Search for the cell housing the specified text and yield its [x, y] center coordinate. 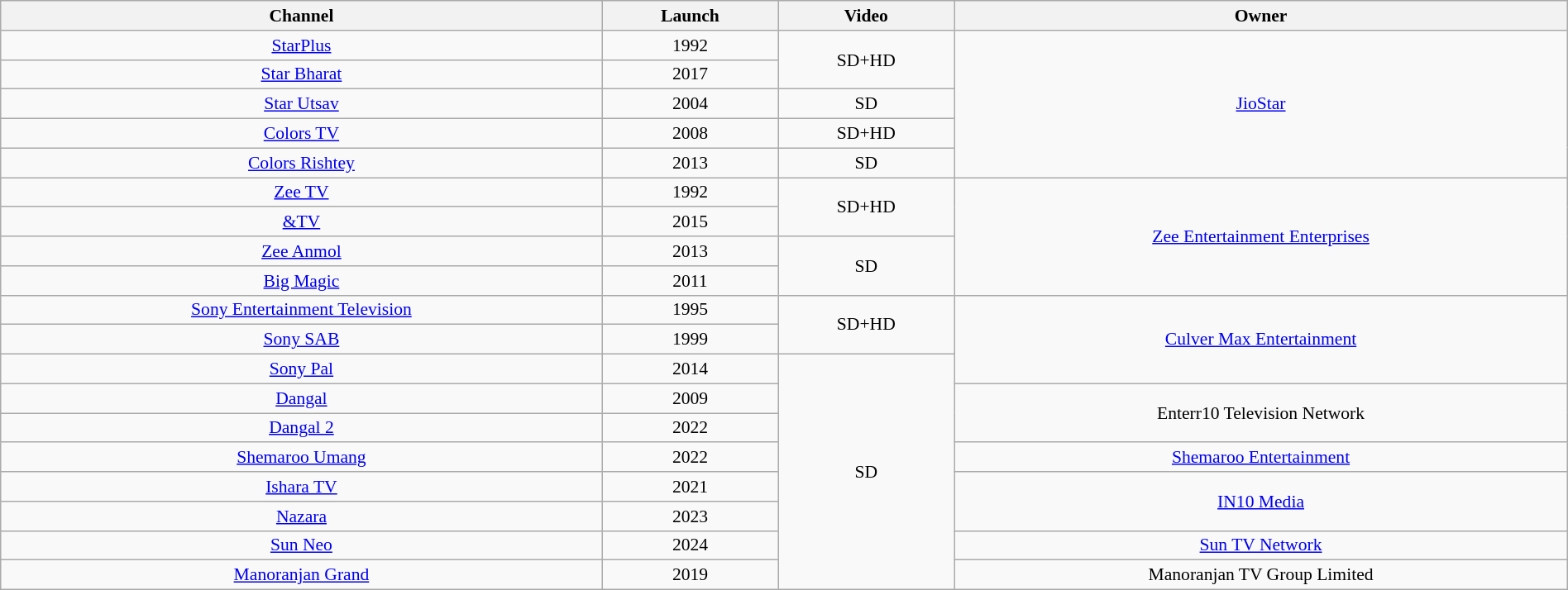
JioStar [1260, 104]
2023 [690, 516]
Manoranjan TV Group Limited [1260, 575]
Dangal [301, 398]
2008 [690, 134]
2017 [690, 74]
Sun Neo [301, 545]
2015 [690, 222]
Colors Rishtey [301, 163]
Colors TV [301, 134]
2011 [690, 281]
2024 [690, 545]
Manoranjan Grand [301, 575]
Dangal 2 [301, 428]
StarPlus [301, 45]
Star Bharat [301, 74]
1995 [690, 310]
Video [867, 16]
&TV [301, 222]
Zee Entertainment Enterprises [1260, 236]
2019 [690, 575]
Sony Entertainment Television [301, 310]
Owner [1260, 16]
Big Magic [301, 281]
Culver Max Entertainment [1260, 339]
Shemaroo Umang [301, 458]
Enterr10 Television Network [1260, 413]
Zee Anmol [301, 251]
Shemaroo Entertainment [1260, 458]
Zee TV [301, 193]
Launch [690, 16]
IN10 Media [1260, 501]
2004 [690, 104]
2014 [690, 369]
Sun TV Network [1260, 545]
Sony SAB [301, 340]
Nazara [301, 516]
Channel [301, 16]
1999 [690, 340]
Star Utsav [301, 104]
Ishara TV [301, 487]
2009 [690, 398]
Sony Pal [301, 369]
2021 [690, 487]
